Determine the [x, y] coordinate at the center of the cell enclosing the given text.  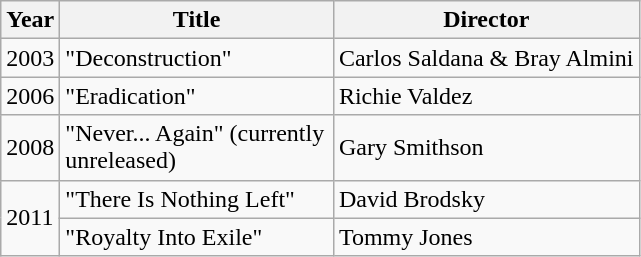
2008 [30, 148]
Carlos Saldana & Bray Almini [486, 58]
Year [30, 20]
"Deconstruction" [197, 58]
"There Is Nothing Left" [197, 199]
Tommy Jones [486, 237]
2006 [30, 96]
"Royalty Into Exile" [197, 237]
Title [197, 20]
"Eradication" [197, 96]
2003 [30, 58]
Gary Smithson [486, 148]
Director [486, 20]
"Never... Again" (currently unreleased) [197, 148]
David Brodsky [486, 199]
Richie Valdez [486, 96]
2011 [30, 218]
